From the cell containing the given text, extract its center point as (X, Y) coordinate. 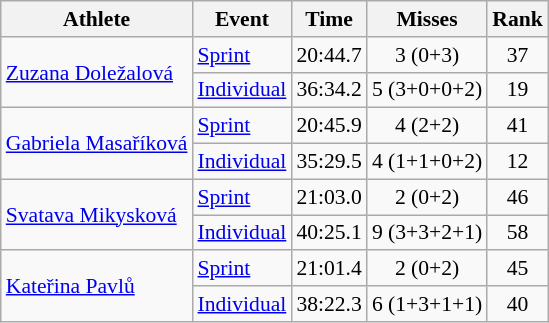
36:34.2 (328, 90)
4 (1+1+0+2) (427, 162)
Time (328, 19)
58 (518, 233)
12 (518, 162)
20:44.7 (328, 55)
19 (518, 90)
5 (3+0+0+2) (427, 90)
3 (0+3) (427, 55)
20:45.9 (328, 126)
4 (2+2) (427, 126)
Athlete (97, 19)
35:29.5 (328, 162)
21:03.0 (328, 197)
46 (518, 197)
Zuzana Doležalová (97, 72)
9 (3+3+2+1) (427, 233)
Rank (518, 19)
6 (1+3+1+1) (427, 304)
37 (518, 55)
Event (242, 19)
41 (518, 126)
45 (518, 269)
40 (518, 304)
40:25.1 (328, 233)
21:01.4 (328, 269)
Misses (427, 19)
Kateřina Pavlů (97, 286)
Svatava Mikysková (97, 214)
Gabriela Masaříková (97, 144)
38:22.3 (328, 304)
